From the cell containing the given text, extract its center point as (X, Y) coordinate. 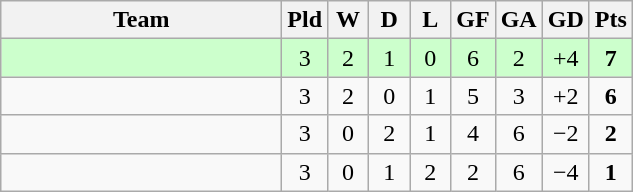
W (348, 20)
+4 (566, 58)
GF (473, 20)
5 (473, 96)
−2 (566, 134)
Pts (610, 20)
4 (473, 134)
Team (142, 20)
+2 (566, 96)
Pld (305, 20)
−4 (566, 172)
7 (610, 58)
GA (518, 20)
D (390, 20)
L (430, 20)
GD (566, 20)
